Detect which cell encompasses the target text, then output its [X, Y] center coordinate. 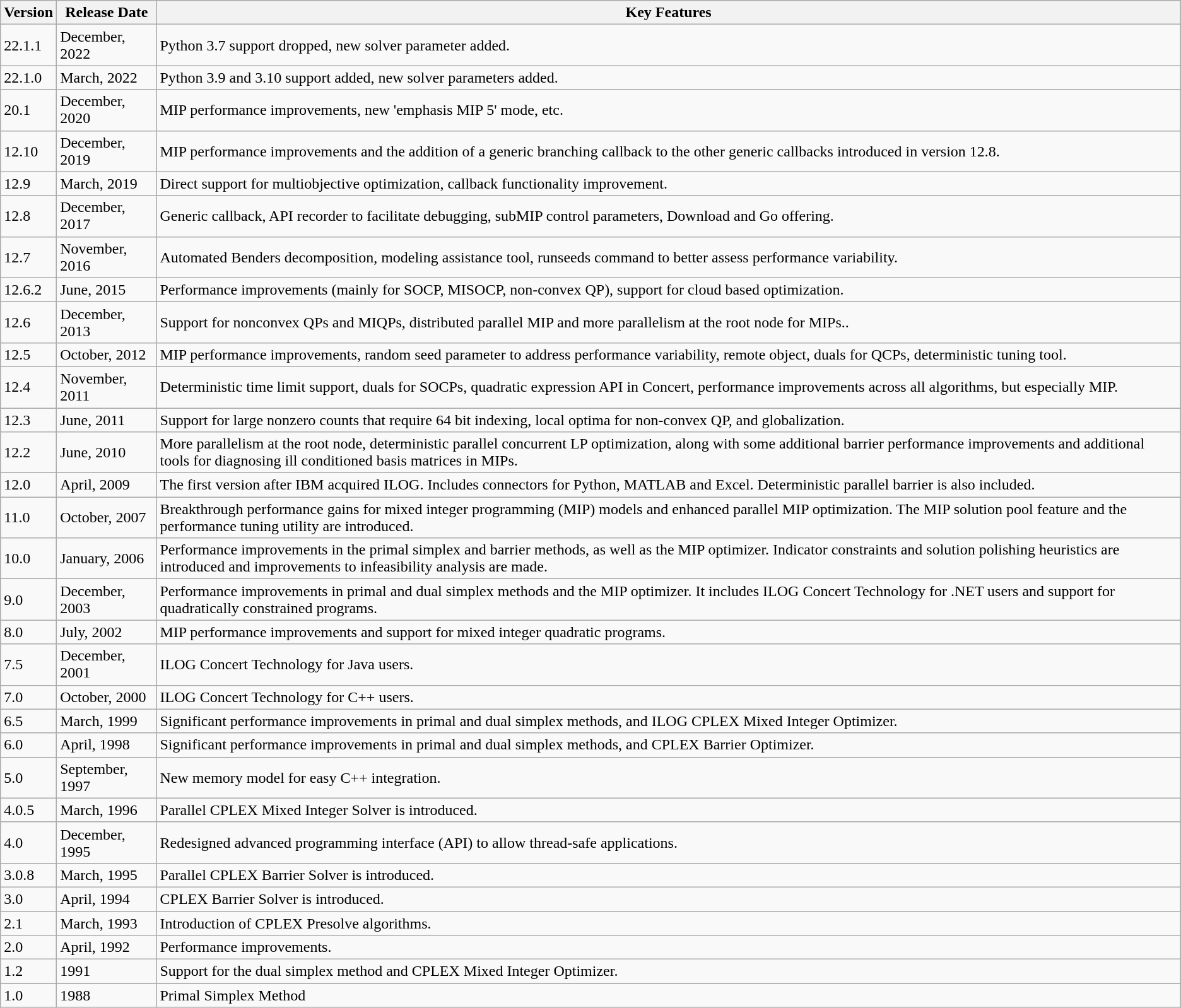
22.1.1 [29, 45]
Generic callback, API recorder to facilitate debugging, subMIP control parameters, Download and Go offering. [669, 216]
7.5 [29, 665]
October, 2000 [107, 697]
Performance improvements (mainly for SOCP, MISOCP, non-convex QP), support for cloud based optimization. [669, 290]
12.6 [29, 322]
December, 2013 [107, 322]
April, 1994 [107, 899]
March, 2019 [107, 184]
December, 2019 [107, 151]
October, 2012 [107, 355]
March, 1995 [107, 875]
April, 1992 [107, 947]
20.1 [29, 110]
December, 2003 [107, 599]
Version [29, 13]
22.1.0 [29, 78]
12.5 [29, 355]
June, 2011 [107, 419]
Release Date [107, 13]
Key Features [669, 13]
3.0 [29, 899]
12.0 [29, 485]
MIP performance improvements, random seed parameter to address performance variability, remote object, duals for QCPs, deterministic tuning tool. [669, 355]
March, 1999 [107, 721]
MIP performance improvements and the addition of a generic branching callback to the other generic callbacks introduced in version 12.8. [669, 151]
Primal Simplex Method [669, 995]
4.0 [29, 843]
March, 1996 [107, 810]
Python 3.7 support dropped, new solver parameter added. [669, 45]
12.8 [29, 216]
Parallel CPLEX Barrier Solver is introduced. [669, 875]
12.3 [29, 419]
1.0 [29, 995]
12.7 [29, 257]
11.0 [29, 517]
9.0 [29, 599]
March, 2022 [107, 78]
3.0.8 [29, 875]
The first version after IBM acquired ILOG. Includes connectors for Python, MATLAB and Excel. Deterministic parallel barrier is also included. [669, 485]
June, 2010 [107, 453]
1.2 [29, 971]
12.10 [29, 151]
April, 2009 [107, 485]
November, 2016 [107, 257]
6.0 [29, 745]
July, 2002 [107, 632]
1991 [107, 971]
October, 2007 [107, 517]
Support for the dual simplex method and CPLEX Mixed Integer Optimizer. [669, 971]
12.2 [29, 453]
2.1 [29, 923]
November, 2011 [107, 387]
December, 2001 [107, 665]
12.4 [29, 387]
6.5 [29, 721]
CPLEX Barrier Solver is introduced. [669, 899]
8.0 [29, 632]
March, 1993 [107, 923]
ILOG Concert Technology for C++ users. [669, 697]
ILOG Concert Technology for Java users. [669, 665]
12.6.2 [29, 290]
10.0 [29, 559]
Python 3.9 and 3.10 support added, new solver parameters added. [669, 78]
7.0 [29, 697]
New memory model for easy C++ integration. [669, 777]
June, 2015 [107, 290]
Redesigned advanced programming interface (API) to allow thread-safe applications. [669, 843]
Performance improvements. [669, 947]
December, 1995 [107, 843]
Direct support for multiobjective optimization, callback functionality improvement. [669, 184]
December, 2022 [107, 45]
Introduction of CPLEX Presolve algorithms. [669, 923]
December, 2020 [107, 110]
April, 1998 [107, 745]
Significant performance improvements in primal and dual simplex methods, and ILOG CPLEX Mixed Integer Optimizer. [669, 721]
Support for large nonzero counts that require 64 bit indexing, local optima for non-convex QP, and globalization. [669, 419]
5.0 [29, 777]
1988 [107, 995]
Significant performance improvements in primal and dual simplex methods, and CPLEX Barrier Optimizer. [669, 745]
12.9 [29, 184]
Automated Benders decomposition, modeling assistance tool, runseeds command to better assess performance variability. [669, 257]
Parallel CPLEX Mixed Integer Solver is introduced. [669, 810]
2.0 [29, 947]
MIP performance improvements and support for mixed integer quadratic programs. [669, 632]
MIP performance improvements, new 'emphasis MIP 5' mode, etc. [669, 110]
September, 1997 [107, 777]
Support for nonconvex QPs and MIQPs, distributed parallel MIP and more parallelism at the root node for MIPs.. [669, 322]
December, 2017 [107, 216]
January, 2006 [107, 559]
4.0.5 [29, 810]
